Locate the cell with the specified text and output its [X, Y] center coordinate. 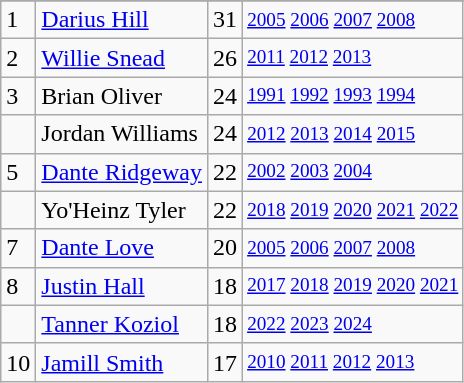
2 [18, 58]
2012 2013 2014 2015 [353, 134]
2010 2011 2012 2013 [353, 362]
Dante Ridgeway [122, 172]
Tanner Koziol [122, 324]
2022 2023 2024 [353, 324]
2011 2012 2013 [353, 58]
10 [18, 362]
26 [224, 58]
3 [18, 96]
Willie Snead [122, 58]
1 [18, 20]
Brian Oliver [122, 96]
Justin Hall [122, 286]
Darius Hill [122, 20]
Jamill Smith [122, 362]
1991 1992 1993 1994 [353, 96]
20 [224, 248]
2017 2018 2019 2020 2021 [353, 286]
Yo'Heinz Tyler [122, 210]
31 [224, 20]
7 [18, 248]
Dante Love [122, 248]
17 [224, 362]
2002 2003 2004 [353, 172]
2018 2019 2020 2021 2022 [353, 210]
5 [18, 172]
8 [18, 286]
Jordan Williams [122, 134]
